Find where the given text appears and provide that cell's center as (x, y) coordinate. 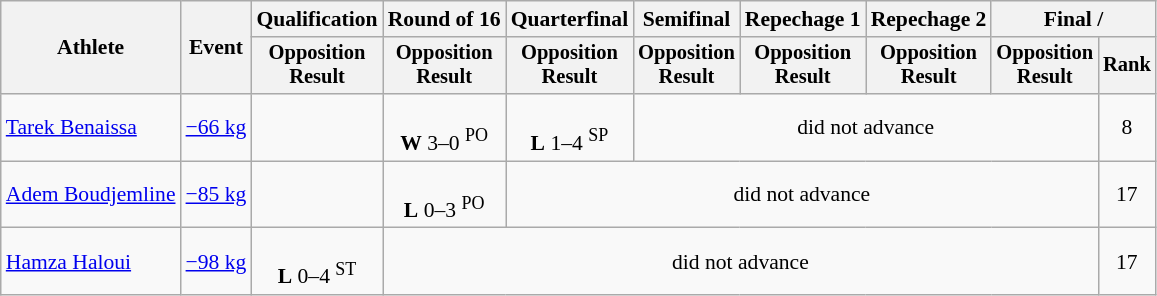
8 (1127, 128)
−85 kg (216, 194)
−98 kg (216, 262)
Quarterfinal (570, 19)
Athlete (91, 48)
−66 kg (216, 128)
Repechage 2 (929, 19)
Event (216, 48)
L 0–4 ST (316, 262)
L 0–3 PO (444, 194)
Repechage 1 (803, 19)
W 3–0 PO (444, 128)
Hamza Haloui (91, 262)
L 1–4 SP (570, 128)
Rank (1127, 66)
Adem Boudjemline (91, 194)
Semifinal (686, 19)
Qualification (316, 19)
Final / (1073, 19)
Tarek Benaissa (91, 128)
Round of 16 (444, 19)
